Locate the cell with the specified text and output its [X, Y] center coordinate. 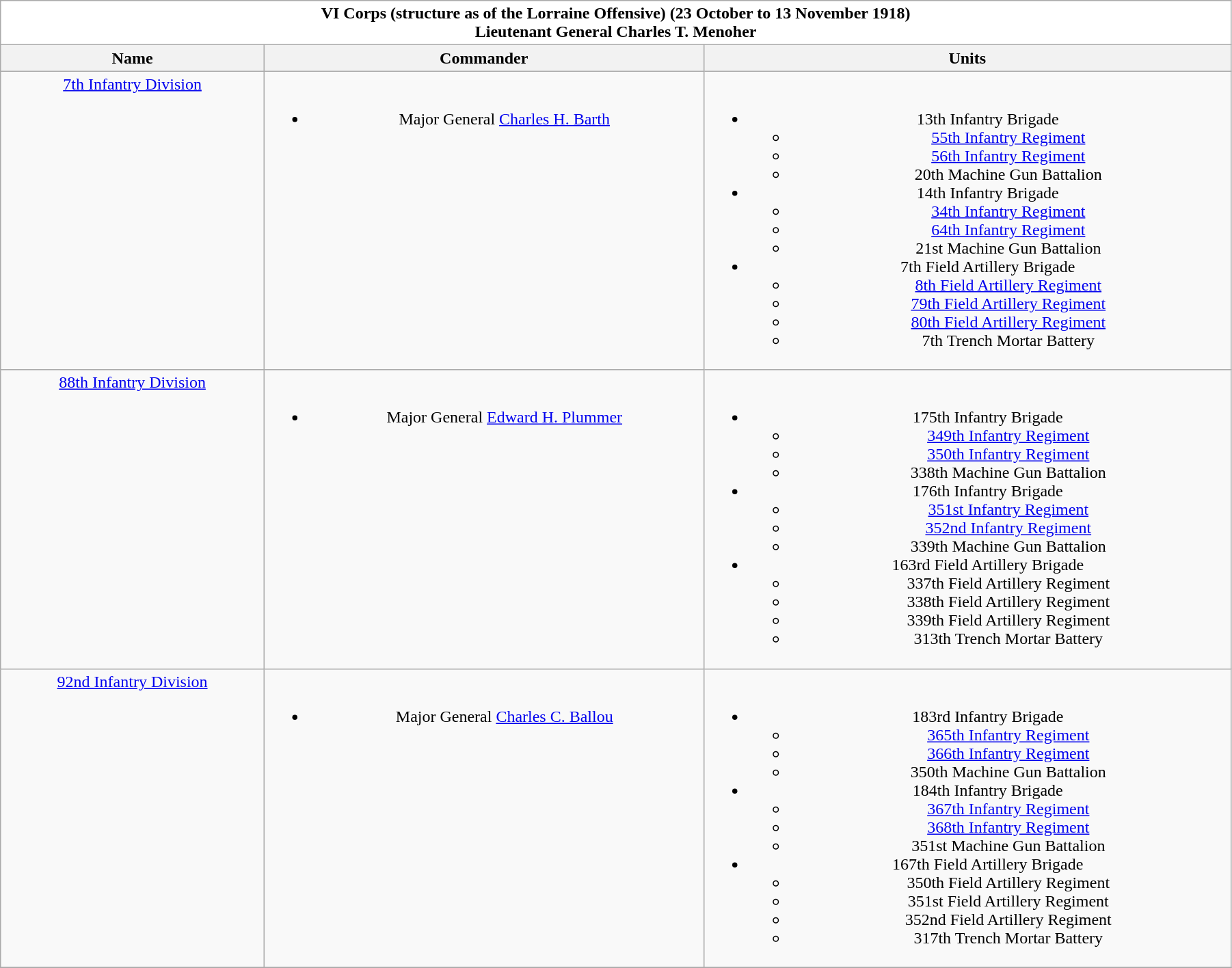
Major General Charles H. Barth [484, 220]
88th Infantry Division [133, 520]
Major General Edward H. Plummer [484, 520]
Commander [484, 58]
Major General Charles C. Ballou [484, 818]
Units [967, 58]
Name [133, 58]
7th Infantry Division [133, 220]
92nd Infantry Division [133, 818]
VI Corps (structure as of the Lorraine Offensive) (23 October to 13 November 1918)Lieutenant General Charles T. Menoher [616, 23]
